Output the [x, y] coordinate of the center of the cell containing the given text.  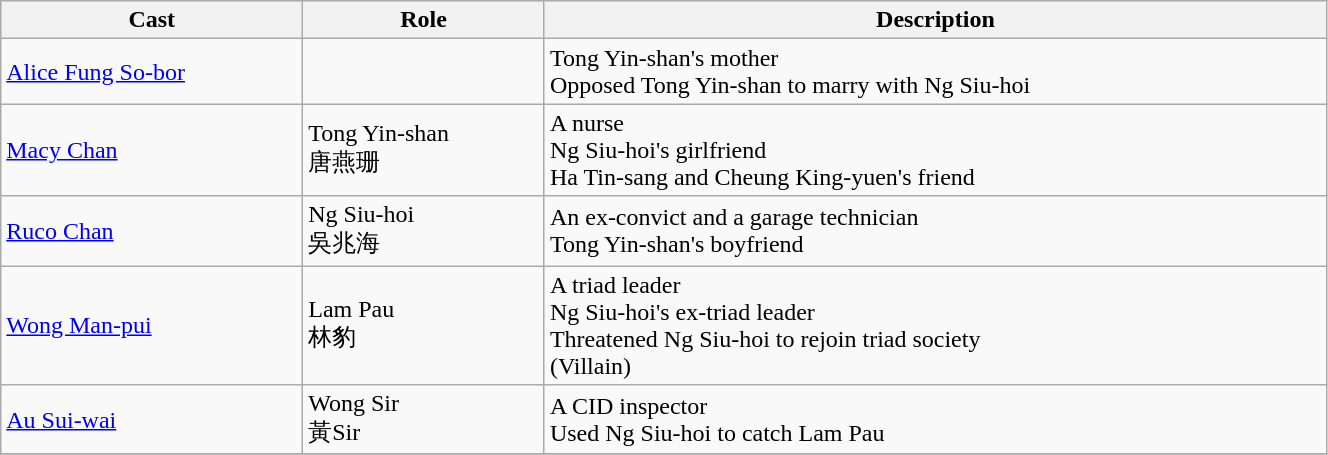
Cast [152, 20]
Au Sui-wai [152, 420]
An ex-convict and a garage technicianTong Yin-shan's boyfriend [935, 231]
Macy Chan [152, 150]
A CID inspectorUsed Ng Siu-hoi to catch Lam Pau [935, 420]
Wong Sir黃Sir [424, 420]
Tong Yin-shan唐燕珊 [424, 150]
Lam Pau林豹 [424, 326]
Alice Fung So-bor [152, 72]
Ng Siu-hoi吳兆海 [424, 231]
Role [424, 20]
Description [935, 20]
A nurseNg Siu-hoi's girlfriendHa Tin-sang and Cheung King-yuen's friend [935, 150]
Wong Man-pui [152, 326]
Tong Yin-shan's motherOpposed Tong Yin-shan to marry with Ng Siu-hoi [935, 72]
A triad leaderNg Siu-hoi's ex-triad leaderThreatened Ng Siu-hoi to rejoin triad society(Villain) [935, 326]
Ruco Chan [152, 231]
